For the text-containing cell, return its midpoint in [X, Y] coordinate format. 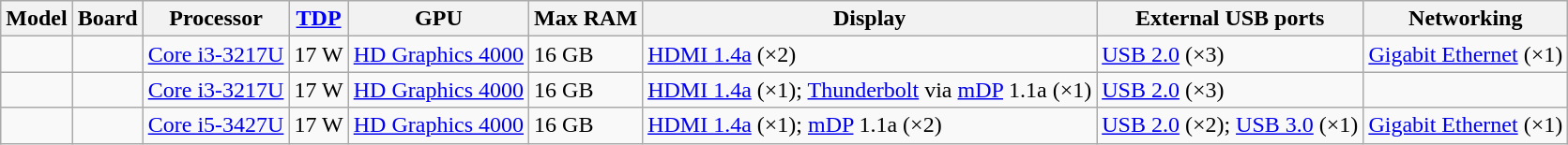
Board [107, 19]
HDMI 1.4a (×1); mDP 1.1a (×2) [870, 125]
Model [37, 19]
Processor [216, 19]
Networking [1466, 19]
Core i5-3427U [216, 125]
Max RAM [586, 19]
GPU [438, 19]
External USB ports [1230, 19]
HDMI 1.4a (×2) [870, 54]
Display [870, 19]
HDMI 1.4a (×1); Thunderbolt via mDP 1.1a (×1) [870, 90]
TDP [319, 19]
USB 2.0 (×2); USB 3.0 (×1) [1230, 125]
